Detect which cell encompasses the target text, then output its (x, y) center coordinate. 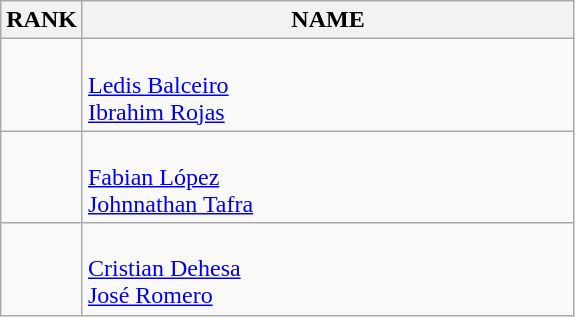
Fabian LópezJohnnathan Tafra (328, 177)
RANK (42, 20)
Cristian DehesaJosé Romero (328, 269)
Ledis BalceiroIbrahim Rojas (328, 85)
NAME (328, 20)
